Locate the cell with the specified text and output its (x, y) center coordinate. 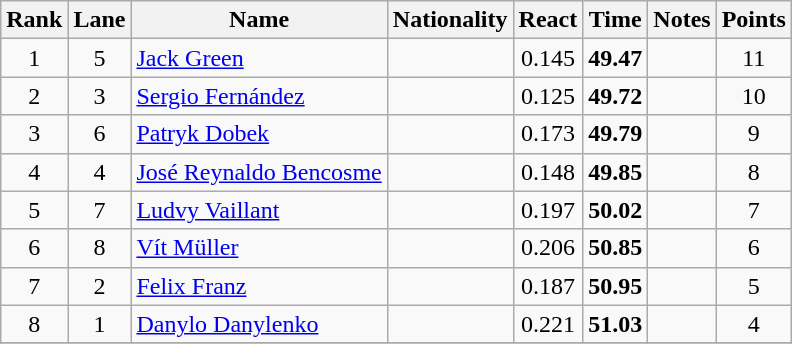
0.221 (548, 324)
Ludvy Vaillant (259, 210)
0.206 (548, 248)
51.03 (616, 324)
50.02 (616, 210)
11 (754, 58)
0.125 (548, 96)
React (548, 20)
0.197 (548, 210)
49.79 (616, 134)
0.148 (548, 172)
50.85 (616, 248)
Jack Green (259, 58)
Patryk Dobek (259, 134)
Nationality (450, 20)
0.173 (548, 134)
50.95 (616, 286)
Lane (100, 20)
0.145 (548, 58)
Danylo Danylenko (259, 324)
49.47 (616, 58)
Rank (34, 20)
Notes (682, 20)
9 (754, 134)
Name (259, 20)
Vít Müller (259, 248)
49.85 (616, 172)
10 (754, 96)
Points (754, 20)
Sergio Fernández (259, 96)
Felix Franz (259, 286)
José Reynaldo Bencosme (259, 172)
Time (616, 20)
0.187 (548, 286)
49.72 (616, 96)
